Locate the cell with the specified text and output its (X, Y) center coordinate. 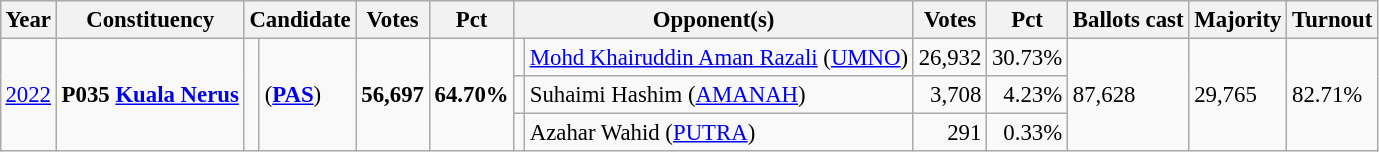
3,708 (950, 95)
Mohd Khairuddin Aman Razali (UMNO) (718, 57)
29,765 (1238, 94)
0.33% (1028, 133)
Azahar Wahid (PUTRA) (718, 133)
Turnout (1332, 20)
Candidate (300, 20)
Constituency (150, 20)
56,697 (392, 94)
Opponent(s) (714, 20)
Ballots cast (1128, 20)
Majority (1238, 20)
4.23% (1028, 95)
Suhaimi Hashim (AMANAH) (718, 95)
82.71% (1332, 94)
26,932 (950, 57)
87,628 (1128, 94)
2022 (28, 94)
291 (950, 133)
30.73% (1028, 57)
Year (28, 20)
(PAS) (308, 94)
P035 Kuala Nerus (150, 94)
64.70% (472, 94)
